Scan for the cell matching the given text and deliver its [X, Y] coordinate at center. 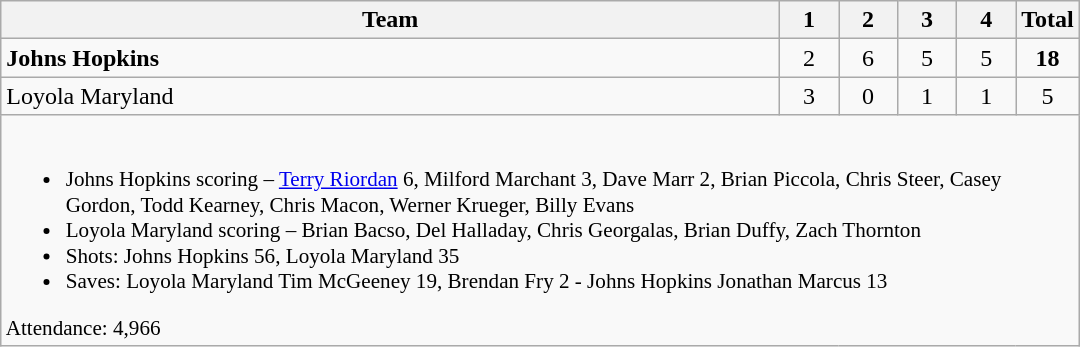
6 [868, 58]
Total [1048, 20]
Team [390, 20]
4 [986, 20]
Loyola Maryland [390, 96]
Johns Hopkins [390, 58]
18 [1048, 58]
0 [868, 96]
